Return (X, Y) of the center of cell containing provided text 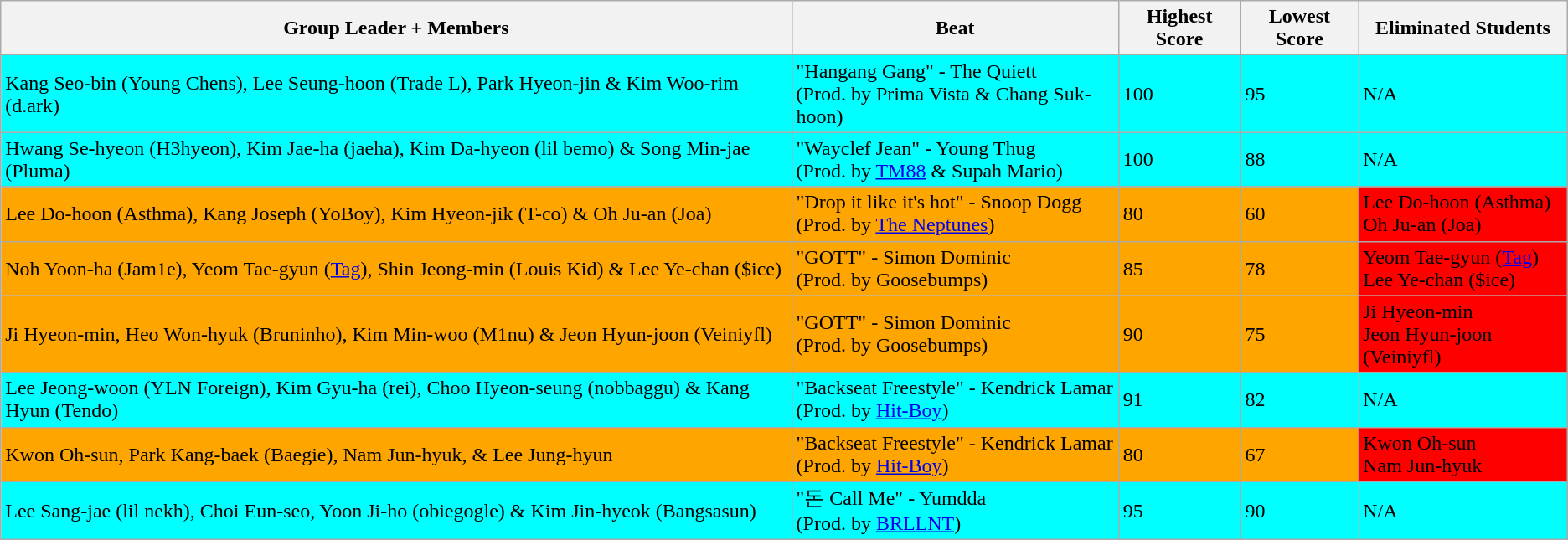
Kwon Oh-sunNam Jun-hyuk (1463, 454)
Group Leader + Members (396, 28)
Eliminated Students (1463, 28)
88 (1300, 159)
Ji Hyeon-min, Heo Won-hyuk (Bruninho), Kim Min-woo (M1nu) & Jeon Hyun-joon (Veiniyfl) (396, 334)
78 (1300, 268)
91 (1179, 400)
Lee Do-hoon (Asthma)Oh Ju-an (Joa) (1463, 214)
Ji Hyeon-minJeon Hyun-joon (Veiniyfl) (1463, 334)
67 (1300, 454)
60 (1300, 214)
"돈 Call Me" - Yumdda(Prod. by BRLLNT) (955, 511)
"Drop it like it's hot" - Snoop Dogg(Prod. by The Neptunes) (955, 214)
Yeom Tae-gyun (Tag)Lee Ye-chan ($ice) (1463, 268)
"Wayclef Jean" - Young Thug(Prod. by TM88 & Supah Mario) (955, 159)
82 (1300, 400)
85 (1179, 268)
Lee Do-hoon (Asthma), Kang Joseph (YoBoy), Kim Hyeon-jik (T-co) & Oh Ju-an (Joa) (396, 214)
Kwon Oh-sun, Park Kang-baek (Baegie), Nam Jun-hyuk, & Lee Jung-hyun (396, 454)
Lee Sang-jae (lil nekh), Choi Eun-seo, Yoon Ji-ho (obiegogle) & Kim Jin-hyeok (Bangsasun) (396, 511)
Lowest Score (1300, 28)
Beat (955, 28)
Highest Score (1179, 28)
Lee Jeong-woon (YLN Foreign), Kim Gyu-ha (rei), Choo Hyeon-seung (nobbaggu) & Kang Hyun (Tendo) (396, 400)
Hwang Se-hyeon (H3hyeon), Kim Jae-ha (jaeha), Kim Da-hyeon (lil bemo) & Song Min-jae (Pluma) (396, 159)
Kang Seo-bin (Young Chens), Lee Seung-hoon (Trade L), Park Hyeon-jin & Kim Woo-rim (d.ark) (396, 94)
"Hangang Gang" - The Quiett(Prod. by Prima Vista & Chang Suk-hoon) (955, 94)
Noh Yoon-ha (Jam1e), Yeom Tae-gyun (Tag), Shin Jeong-min (Louis Kid) & Lee Ye-chan ($ice) (396, 268)
75 (1300, 334)
